Return the [x, y] coordinate for the center point of the cell that contains the specified text.  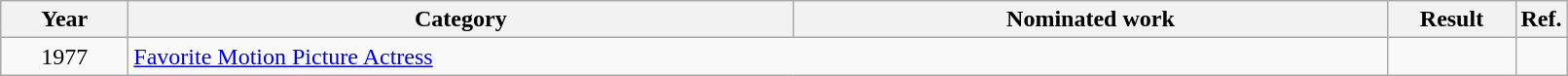
Ref. [1542, 19]
Category [461, 19]
1977 [64, 57]
Nominated work [1090, 19]
Year [64, 19]
Result [1452, 19]
Favorite Motion Picture Actress [758, 57]
